Scan for the cell matching the given text and deliver its (x, y) coordinate at center. 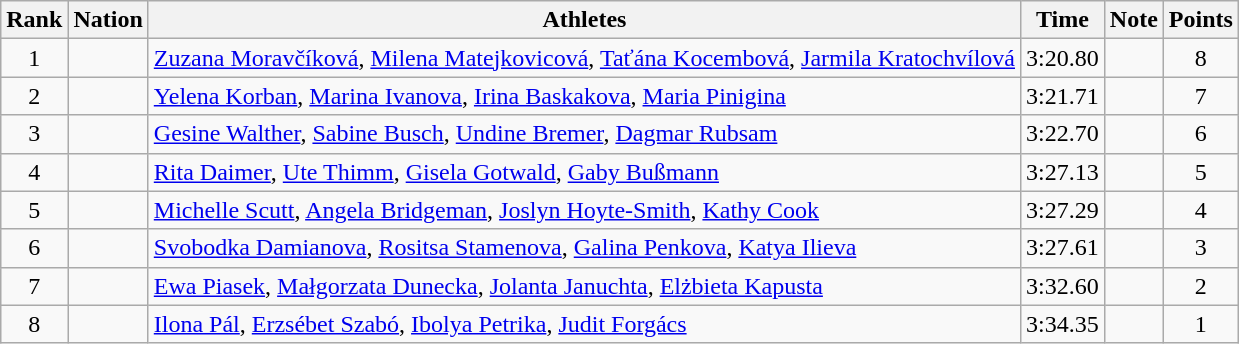
Ilona Pál, Erzsébet Szabó, Ibolya Petrika, Judit Forgács (584, 324)
Svobodka Damianova, Rositsa Stamenova, Galina Penkova, Katya Ilieva (584, 248)
3:27.61 (1063, 248)
Rita Daimer, Ute Thimm, Gisela Gotwald, Gaby Bußmann (584, 172)
Gesine Walther, Sabine Busch, Undine Bremer, Dagmar Rubsam (584, 134)
3:32.60 (1063, 286)
Rank (34, 20)
Nation (108, 20)
3:27.29 (1063, 210)
3:27.13 (1063, 172)
Athletes (584, 20)
Time (1063, 20)
3:22.70 (1063, 134)
Ewa Piasek, Małgorzata Dunecka, Jolanta Januchta, Elżbieta Kapusta (584, 286)
Zuzana Moravčíková, Milena Matejkovicová, Taťána Kocembová, Jarmila Kratochvílová (584, 58)
3:21.71 (1063, 96)
3:34.35 (1063, 324)
3:20.80 (1063, 58)
Michelle Scutt, Angela Bridgeman, Joslyn Hoyte-Smith, Kathy Cook (584, 210)
Note (1134, 20)
Points (1200, 20)
Yelena Korban, Marina Ivanova, Irina Baskakova, Maria Pinigina (584, 96)
